Output the (X, Y) coordinate of the center of the cell containing the given text.  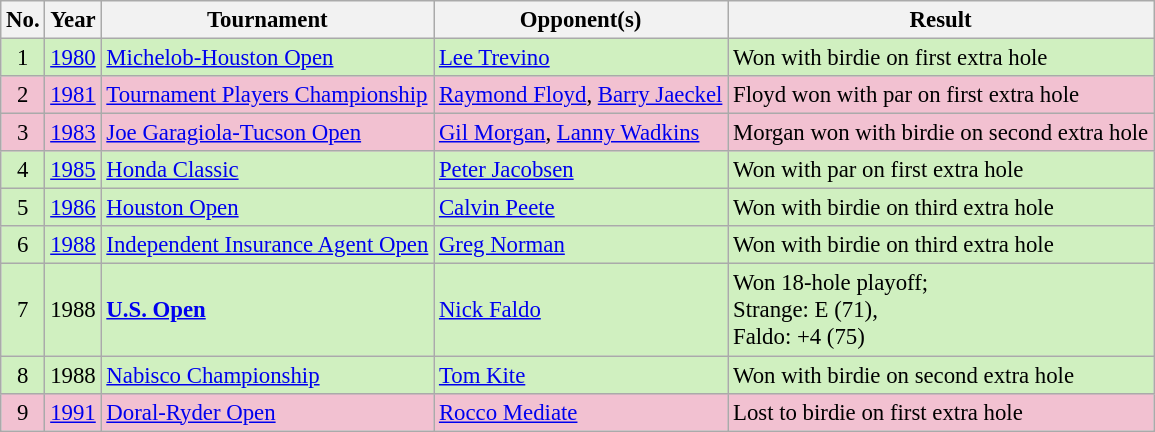
Peter Jacobsen (581, 170)
8 (23, 375)
No. (23, 20)
Floyd won with par on first extra hole (941, 95)
Calvin Peete (581, 208)
5 (23, 208)
Won with birdie on second extra hole (941, 375)
Michelob-Houston Open (268, 58)
1991 (73, 412)
Doral-Ryder Open (268, 412)
Gil Morgan, Lanny Wadkins (581, 133)
Houston Open (268, 208)
Rocco Mediate (581, 412)
Nabisco Championship (268, 375)
Won with birdie on first extra hole (941, 58)
Raymond Floyd, Barry Jaeckel (581, 95)
3 (23, 133)
U.S. Open (268, 310)
Morgan won with birdie on second extra hole (941, 133)
Greg Norman (581, 245)
Lee Trevino (581, 58)
Tournament (268, 20)
Nick Faldo (581, 310)
Won 18-hole playoff;Strange: E (71),Faldo: +4 (75) (941, 310)
1986 (73, 208)
Opponent(s) (581, 20)
9 (23, 412)
1981 (73, 95)
1985 (73, 170)
4 (23, 170)
Lost to birdie on first extra hole (941, 412)
6 (23, 245)
1 (23, 58)
Tom Kite (581, 375)
2 (23, 95)
Tournament Players Championship (268, 95)
Won with par on first extra hole (941, 170)
Independent Insurance Agent Open (268, 245)
7 (23, 310)
1980 (73, 58)
Honda Classic (268, 170)
Joe Garagiola-Tucson Open (268, 133)
Result (941, 20)
1983 (73, 133)
Year (73, 20)
